Identify which cell holds the provided text, then report its [x, y] central coordinate. 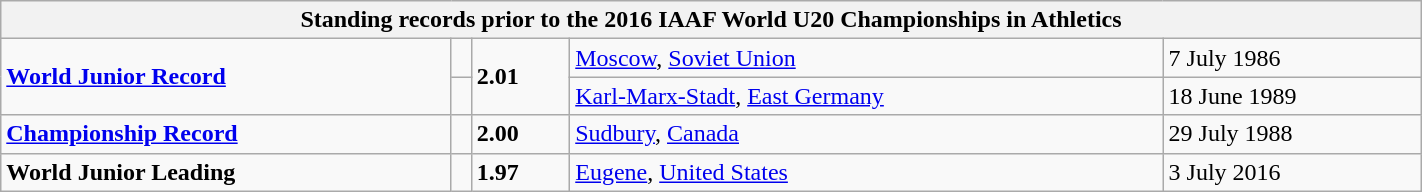
World Junior Leading [226, 172]
18 June 1989 [1292, 96]
Standing records prior to the 2016 IAAF World U20 Championships in Athletics [711, 20]
Moscow, Soviet Union [866, 58]
3 July 2016 [1292, 172]
2.01 [520, 77]
7 July 1986 [1292, 58]
Karl-Marx-Stadt, East Germany [866, 96]
Eugene, United States [866, 172]
29 July 1988 [1292, 134]
1.97 [520, 172]
2.00 [520, 134]
World Junior Record [226, 77]
Championship Record [226, 134]
Sudbury, Canada [866, 134]
